Output the [x, y] coordinate of the center of the cell containing the given text.  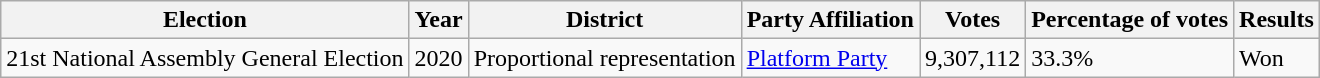
Won [1277, 58]
Platform Party [830, 58]
Party Affiliation [830, 20]
District [604, 20]
2020 [438, 58]
Results [1277, 20]
9,307,112 [973, 58]
Election [205, 20]
33.3% [1130, 58]
21st National Assembly General Election [205, 58]
Proportional representation [604, 58]
Year [438, 20]
Percentage of votes [1130, 20]
Votes [973, 20]
